Search for the cell housing the specified text and yield its [x, y] center coordinate. 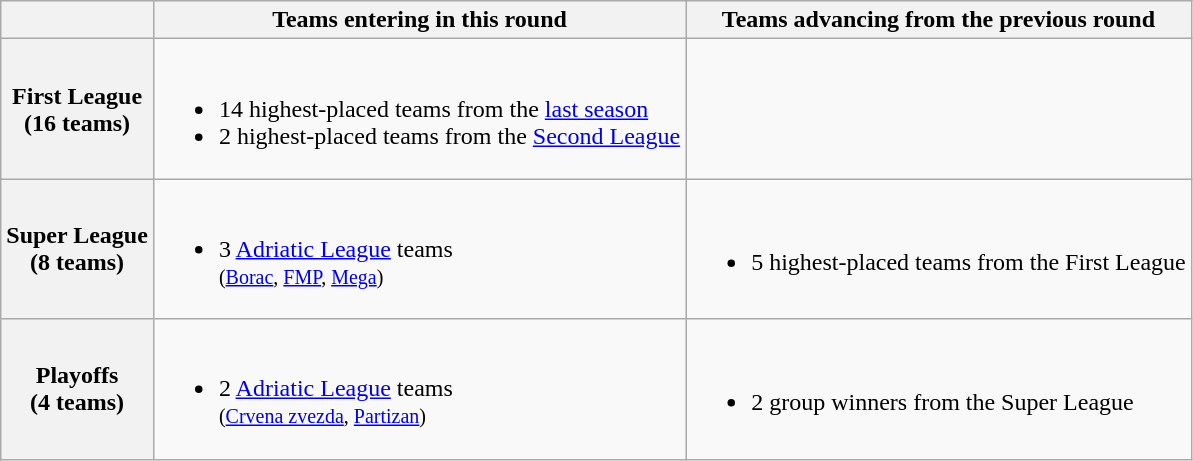
First League(16 teams) [78, 109]
Super League(8 teams) [78, 249]
Teams entering in this round [419, 20]
14 highest-placed teams from the last season2 highest-placed teams from the Second League [419, 109]
Playoffs(4 teams) [78, 389]
3 Adriatic League teams(Borac, FMP, Mega) [419, 249]
2 group winners from the Super League [939, 389]
2 Adriatic League teams(Crvena zvezda, Partizan) [419, 389]
5 highest-placed teams from the First League [939, 249]
Teams advancing from the previous round [939, 20]
